Return [X, Y] of the center of cell containing provided text 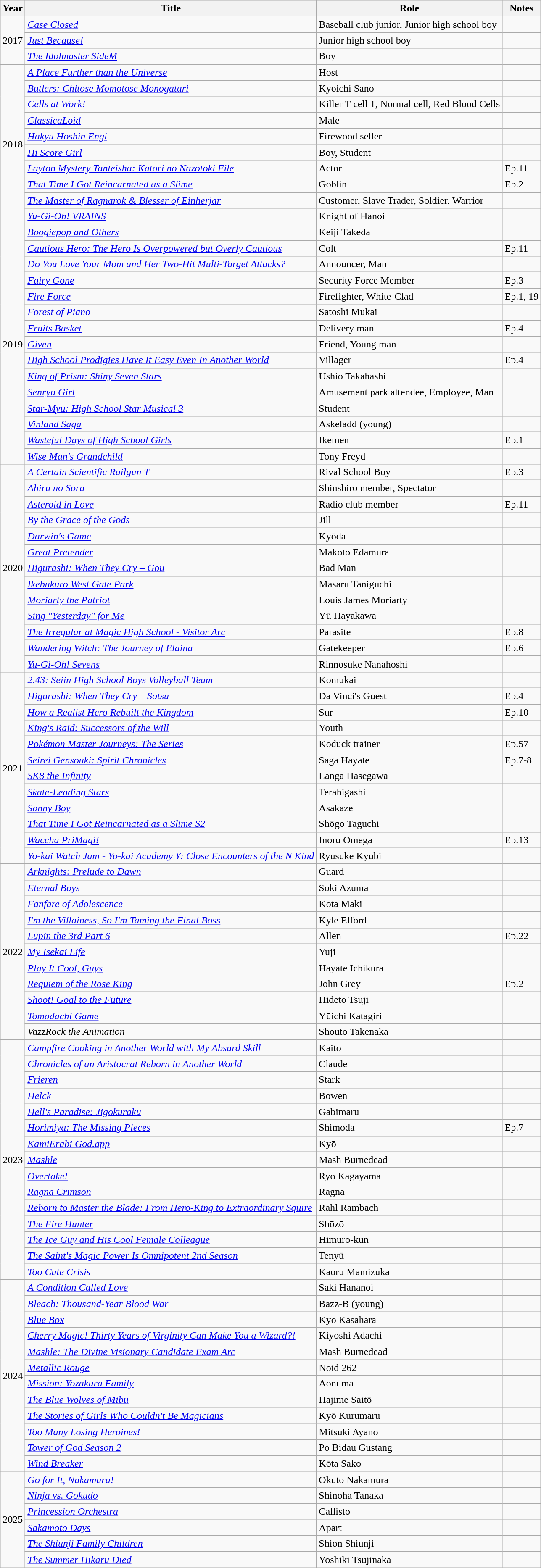
That Time I Got Reincarnated as a Slime [171, 184]
Mission: Yozakura Family [171, 1384]
Actor [409, 168]
Ninja vs. Gokudo [171, 1496]
Higurashi: When They Cry – Sotsu [171, 696]
Pokémon Master Journeys: The Series [171, 744]
Hakyu Hoshin Engi [171, 136]
Ragna Crimson [171, 1192]
King's Raid: Successors of the Will [171, 728]
Baseball club junior, Junior high school boy [409, 24]
Rahl Rambach [409, 1208]
Hideto Tsuji [409, 1000]
My Isekai Life [171, 952]
Noid 262 [409, 1368]
Komukai [409, 680]
Killer T cell 1, Normal cell, Red Blood Cells [409, 104]
VazzRock the Animation [171, 1032]
2017 [13, 40]
Frieren [171, 1080]
The Stories of Girls Who Couldn't Be Magicians [171, 1415]
Gabimaru [409, 1112]
The Master of Ragnarok & Blesser of Einherjar [171, 200]
Kyō Kurumaru [409, 1415]
KamiErabi God.app [171, 1144]
Bleach: Thousand-Year Blood War [171, 1304]
Kyoichi Sano [409, 88]
2021 [13, 768]
Wise Man's Grandchild [171, 456]
The Summer Hikaru Died [171, 1560]
Tower of God Season 2 [171, 1447]
Yo-kai Watch Jam - Yo-kai Academy Y: Close Encounters of the N Kind [171, 856]
Hell's Paradise: Jigokuraku [171, 1112]
Kyo Kasahara [409, 1320]
Kaito [409, 1048]
Koduck trainer [409, 744]
Okuto Nakamura [409, 1479]
Student [409, 408]
Stark [409, 1080]
Kiyoshi Adachi [409, 1336]
Sing "Yesterday" for Me [171, 616]
A Certain Scientific Railgun T [171, 472]
Layton Mystery Tanteisha: Katori no Nazotoki File [171, 168]
Colt [409, 248]
Customer, Slave Trader, Soldier, Warrior [409, 200]
The Shiunji Family Children [171, 1544]
Bad Man [409, 568]
Mashle: The Divine Visionary Candidate Exam Arc [171, 1352]
Wasteful Days of High School Girls [171, 440]
A Place Further than the Universe [171, 72]
Campfire Cooking in Another World with My Absurd Skill [171, 1048]
The Idolmaster SideM [171, 56]
2.43: Seiin High School Boys Volleyball Team [171, 680]
Overtake! [171, 1176]
Radio club member [409, 504]
Saga Hayate [409, 760]
The Irregular at Magic High School - Visitor Arc [171, 632]
Role [409, 8]
Ep.7 [522, 1128]
Butlers: Chitose Momotose Monogatari [171, 88]
Cells at Work! [171, 104]
Yū Hayakawa [409, 616]
Claude [409, 1064]
Ryo Kagayama [409, 1176]
Shimoda [409, 1128]
Shinoha Tanaka [409, 1496]
How a Realist Hero Rebuilt the Kingdom [171, 712]
Goblin [409, 184]
Aonuma [409, 1384]
Moriarty the Patriot [171, 600]
Firefighter, White-Clad [409, 296]
Po Bidau Gustang [409, 1447]
Requiem of the Rose King [171, 984]
Bazz-B (young) [409, 1304]
Rinnosuke Nanahoshi [409, 664]
Wandering Witch: The Journey of Elaina [171, 648]
Boogiepop and Others [171, 232]
SK8 the Infinity [171, 776]
2025 [13, 1519]
Inoru Omega [409, 840]
That Time I Got Reincarnated as a Slime S2 [171, 824]
The Fire Hunter [171, 1224]
Shinshiro member, Spectator [409, 488]
Apart [409, 1528]
Soki Azuma [409, 888]
Blue Box [171, 1320]
Higurashi: When They Cry – Gou [171, 568]
Da Vinci's Guest [409, 696]
Tenyū [409, 1256]
Louis James Moriarty [409, 600]
Fire Force [171, 296]
Masaru Taniguchi [409, 584]
Tomodachi Game [171, 1016]
Langa Hasegawa [409, 776]
Ep.57 [522, 744]
The Saint's Magic Power Is Omnipotent 2nd Season [171, 1256]
Eternal Boys [171, 888]
Knight of Hanoi [409, 216]
Title [171, 8]
Skate-Leading Stars [171, 792]
Hi Score Girl [171, 152]
Ep.13 [522, 840]
Play It Cool, Guys [171, 968]
Shōzō [409, 1224]
2022 [13, 952]
Yoshiki Tsujinaka [409, 1560]
Yūichi Katagiri [409, 1016]
Too Cute Crisis [171, 1272]
Metallic Rouge [171, 1368]
Lupin the 3rd Part 6 [171, 936]
Kota Maki [409, 904]
Kyō [409, 1144]
Star-Myu: High School Star Musical 3 [171, 408]
Case Closed [171, 24]
Asakaze [409, 808]
Arknights: Prelude to Dawn [171, 872]
Parasite [409, 632]
Reborn to Master the Blade: From Hero-King to Extraordinary Squire [171, 1208]
Ep.7-8 [522, 760]
Ikemen [409, 440]
Ryusuke Kyubi [409, 856]
Tony Freyd [409, 456]
Callisto [409, 1512]
Yuji [409, 952]
Seirei Gensouki: Spirit Chronicles [171, 760]
Darwin's Game [171, 536]
Kyōda [409, 536]
Ep.1, 19 [522, 296]
Helck [171, 1096]
Ep.22 [522, 936]
Sakamoto Days [171, 1528]
Great Pretender [171, 552]
Year [13, 8]
Makoto Edamura [409, 552]
Boy [409, 56]
Wind Breaker [171, 1463]
Rival School Boy [409, 472]
2020 [13, 568]
Bowen [409, 1096]
Do You Love Your Mom and Her Two-Hit Multi-Target Attacks? [171, 264]
Shouto Takenaka [409, 1032]
Asteroid in Love [171, 504]
Notes [522, 8]
Hayate Ichikura [409, 968]
Princession Orchestra [171, 1512]
Guard [409, 872]
Vinland Saga [171, 424]
Fruits Basket [171, 328]
Ushio Takahashi [409, 376]
Saki Hananoi [409, 1288]
Yu-Gi-Oh! VRAINS [171, 216]
Firewood seller [409, 136]
Ep.10 [522, 712]
Ragna [409, 1192]
Kyle Elford [409, 920]
Gatekeeper [409, 648]
Satoshi Mukai [409, 312]
Terahigashi [409, 792]
Announcer, Man [409, 264]
Boy, Student [409, 152]
Horimiya: The Missing Pieces [171, 1128]
Delivery man [409, 328]
Security Force Member [409, 280]
Cautious Hero: The Hero Is Overpowered but Overly Cautious [171, 248]
Allen [409, 936]
2023 [13, 1160]
Hajime Saitō [409, 1400]
Given [171, 344]
Sonny Boy [171, 808]
Villager [409, 360]
Too Many Losing Heroines! [171, 1431]
Shoot! Goal to the Future [171, 1000]
Friend, Young man [409, 344]
By the Grace of the Gods [171, 520]
Amusement park attendee, Employee, Man [409, 392]
King of Prism: Shiny Seven Stars [171, 376]
Waccha PriMagi! [171, 840]
Kaoru Mamizuka [409, 1272]
Keiji Takeda [409, 232]
Kōta Sako [409, 1463]
John Grey [409, 984]
Ep.6 [522, 648]
2024 [13, 1376]
Shion Shiunji [409, 1544]
2018 [13, 145]
Male [409, 120]
High School Prodigies Have It Easy Even In Another World [171, 360]
Mitsuki Ayano [409, 1431]
Just Because! [171, 40]
Fanfare of Adolescence [171, 904]
2019 [13, 345]
Shōgo Taguchi [409, 824]
Senryu Girl [171, 392]
Junior high school boy [409, 40]
Host [409, 72]
Cherry Magic! Thirty Years of Virginity Can Make You a Wizard?! [171, 1336]
Yu-Gi-Oh! Sevens [171, 664]
Go for It, Nakamura! [171, 1479]
Fairy Gone [171, 280]
I'm the Villainess, So I'm Taming the Final Boss [171, 920]
The Blue Wolves of Mibu [171, 1400]
Ep.1 [522, 440]
ClassicaLoid [171, 120]
Mashle [171, 1160]
Askeladd (young) [409, 424]
Ahiru no Sora [171, 488]
Himuro-kun [409, 1240]
Jill [409, 520]
Chronicles of an Aristocrat Reborn in Another World [171, 1064]
Sur [409, 712]
Forest of Piano [171, 312]
Youth [409, 728]
The Ice Guy and His Cool Female Colleague [171, 1240]
A Condition Called Love [171, 1288]
Ikebukuro West Gate Park [171, 584]
Ep.8 [522, 632]
